Find where the given text appears and provide that cell's center as [X, Y] coordinate. 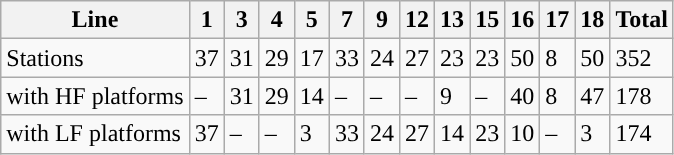
4 [276, 20]
Stations [95, 58]
13 [452, 20]
352 [642, 58]
178 [642, 96]
1 [206, 20]
12 [418, 20]
with HF platforms [95, 96]
16 [522, 20]
Total [642, 20]
Line [95, 20]
47 [592, 96]
40 [522, 96]
174 [642, 134]
5 [312, 20]
15 [488, 20]
10 [522, 134]
18 [592, 20]
with LF platforms [95, 134]
7 [346, 20]
